For the text-containing cell, return its midpoint in (x, y) coordinate format. 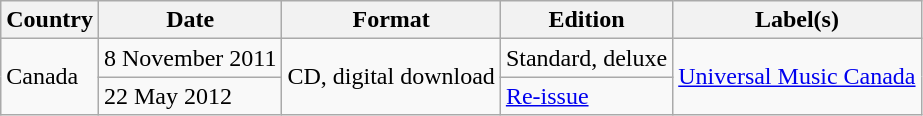
22 May 2012 (190, 96)
Date (190, 20)
8 November 2011 (190, 58)
Label(s) (797, 20)
Edition (586, 20)
Format (391, 20)
Canada (50, 77)
Standard, deluxe (586, 58)
Universal Music Canada (797, 77)
CD, digital download (391, 77)
Re-issue (586, 96)
Country (50, 20)
